Output the [x, y] coordinate of the center of the cell containing the given text.  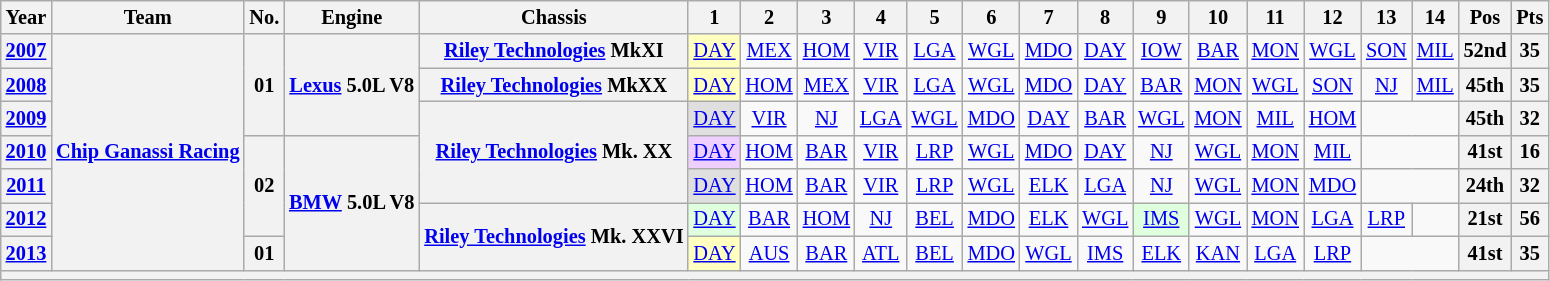
ATL [881, 253]
12 [1332, 17]
13 [1386, 17]
10 [1218, 17]
2011 [26, 186]
Pos [1486, 17]
02 [264, 186]
Lexus 5.0L V8 [352, 84]
4 [881, 17]
KAN [1218, 253]
Riley Technologies MkXX [554, 85]
Year [26, 17]
IOW [1161, 51]
56 [1530, 219]
2007 [26, 51]
6 [992, 17]
21st [1486, 219]
Chip Ganassi Racing [148, 152]
Engine [352, 17]
Pts [1530, 17]
2009 [26, 118]
Riley Technologies Mk. XX [554, 152]
2013 [26, 253]
2010 [26, 152]
9 [1161, 17]
AUS [768, 253]
No. [264, 17]
Riley Technologies MkXI [554, 51]
11 [1276, 17]
Team [148, 17]
52nd [1486, 51]
24th [1486, 186]
5 [935, 17]
2012 [26, 219]
7 [1048, 17]
3 [826, 17]
2008 [26, 85]
Chassis [554, 17]
2 [768, 17]
8 [1105, 17]
BMW 5.0L V8 [352, 202]
16 [1530, 152]
1 [714, 17]
14 [1436, 17]
Riley Technologies Mk. XXVI [554, 236]
